From the cell containing the given text, extract its center point as (X, Y) coordinate. 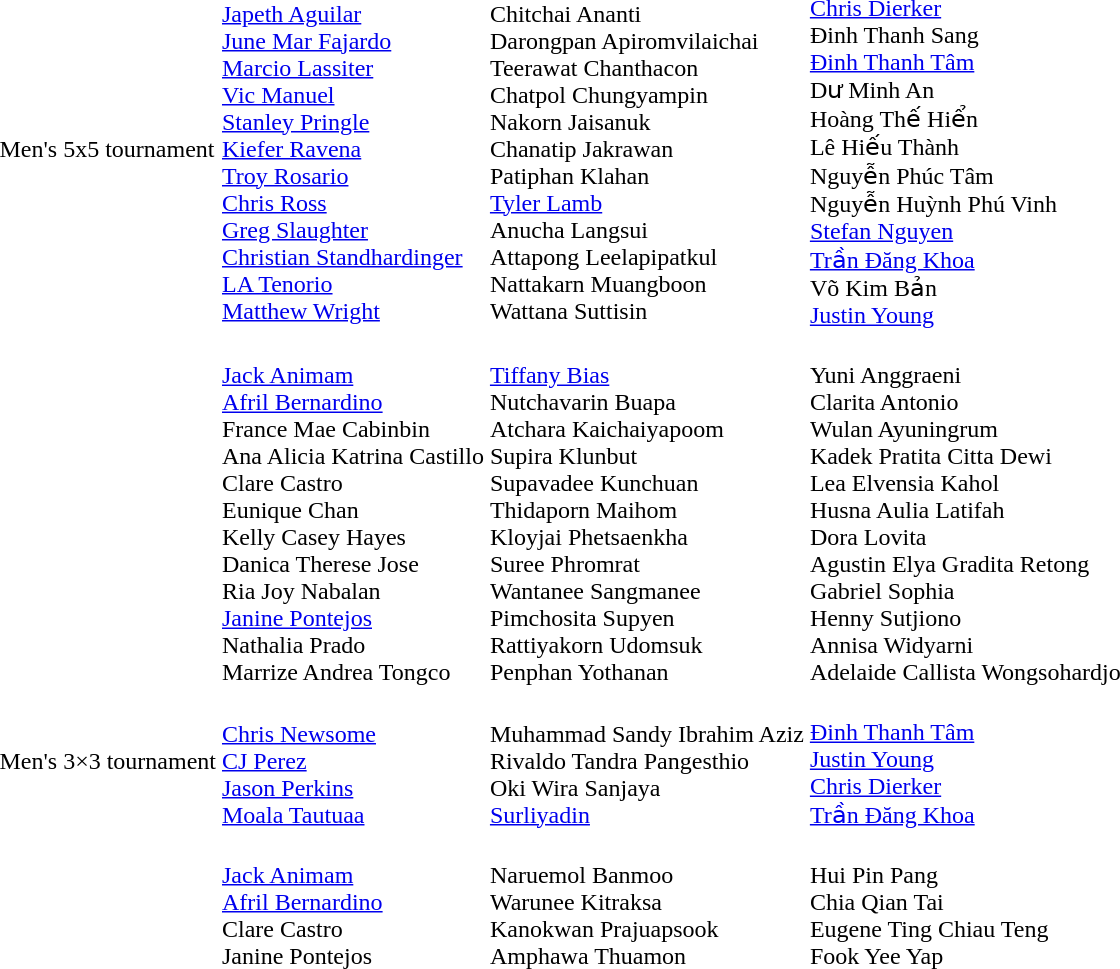
Muhammad Sandy Ibrahim AzizRivaldo Tandra PangesthioOki Wira SanjayaSurliyadin (646, 760)
Chris NewsomeCJ PerezJason PerkinsMoala Tautuaa (352, 760)
